For the text-containing cell, return its midpoint in [x, y] coordinate format. 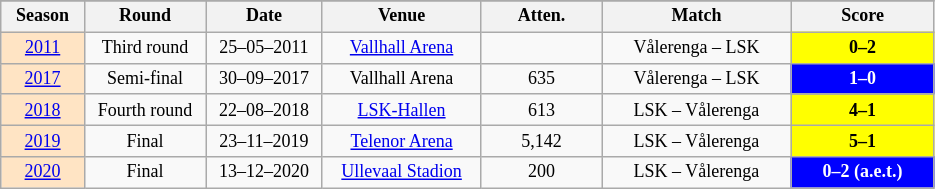
1–0 [863, 78]
0–2 [863, 48]
2019 [43, 140]
23–11–2019 [264, 140]
Ullevaal Stadion [402, 172]
25–05–2011 [264, 48]
Telenor Arena [402, 140]
Date [264, 16]
22–08–2018 [264, 110]
Atten. [542, 16]
2011 [43, 48]
200 [542, 172]
0–2 (a.e.t.) [863, 172]
5–1 [863, 140]
635 [542, 78]
2020 [43, 172]
Match [696, 16]
Fourth round [144, 110]
Semi-final [144, 78]
2017 [43, 78]
Third round [144, 48]
4–1 [863, 110]
5,142 [542, 140]
Season [43, 16]
13–12–2020 [264, 172]
30–09–2017 [264, 78]
LSK-Hallen [402, 110]
2018 [43, 110]
613 [542, 110]
Venue [402, 16]
Round [144, 16]
Score [863, 16]
